Pinpoint the cell where the given text exists, returning its [X, Y] midpoint coordinate. 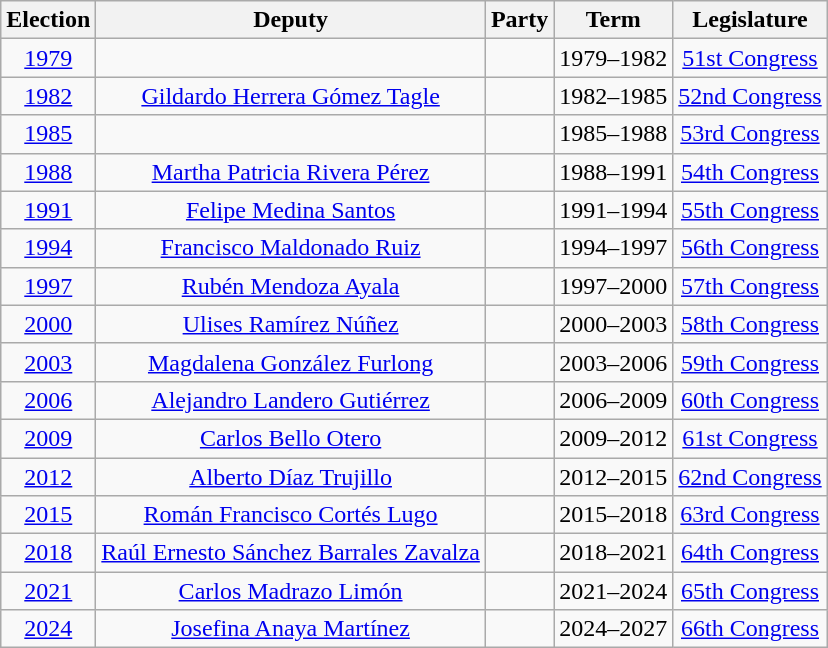
51st Congress [750, 58]
Carlos Madrazo Limón [291, 591]
Martha Patricia Rivera Pérez [291, 172]
55th Congress [750, 210]
Josefina Anaya Martínez [291, 629]
2000 [48, 324]
56th Congress [750, 248]
Ulises Ramírez Núñez [291, 324]
65th Congress [750, 591]
Legislature [750, 20]
2006–2009 [614, 400]
1979 [48, 58]
2024–2027 [614, 629]
64th Congress [750, 553]
2018–2021 [614, 553]
60th Congress [750, 400]
Alejandro Landero Gutiérrez [291, 400]
2021–2024 [614, 591]
52nd Congress [750, 96]
1994 [48, 248]
1985–1988 [614, 134]
Deputy [291, 20]
57th Congress [750, 286]
1988–1991 [614, 172]
1982–1985 [614, 96]
2009–2012 [614, 438]
1994–1997 [614, 248]
Election [48, 20]
1982 [48, 96]
2012 [48, 477]
Term [614, 20]
Rubén Mendoza Ayala [291, 286]
Román Francisco Cortés Lugo [291, 515]
Gildardo Herrera Gómez Tagle [291, 96]
1991–1994 [614, 210]
Carlos Bello Otero [291, 438]
2021 [48, 591]
1991 [48, 210]
2006 [48, 400]
2009 [48, 438]
1988 [48, 172]
53rd Congress [750, 134]
1979–1982 [614, 58]
1997 [48, 286]
63rd Congress [750, 515]
Magdalena González Furlong [291, 362]
66th Congress [750, 629]
Party [519, 20]
58th Congress [750, 324]
62nd Congress [750, 477]
Felipe Medina Santos [291, 210]
Francisco Maldonado Ruiz [291, 248]
2003–2006 [614, 362]
59th Congress [750, 362]
1997–2000 [614, 286]
2015–2018 [614, 515]
1985 [48, 134]
2012–2015 [614, 477]
Alberto Díaz Trujillo [291, 477]
Raúl Ernesto Sánchez Barrales Zavalza [291, 553]
61st Congress [750, 438]
2018 [48, 553]
2000–2003 [614, 324]
54th Congress [750, 172]
2024 [48, 629]
2015 [48, 515]
2003 [48, 362]
